Return the (x, y) coordinate for the center point of the cell that contains the specified text.  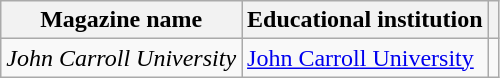
Magazine name (122, 20)
Educational institution (365, 20)
